Provide the (X, Y) coordinate of the cell's center where the given text is located.  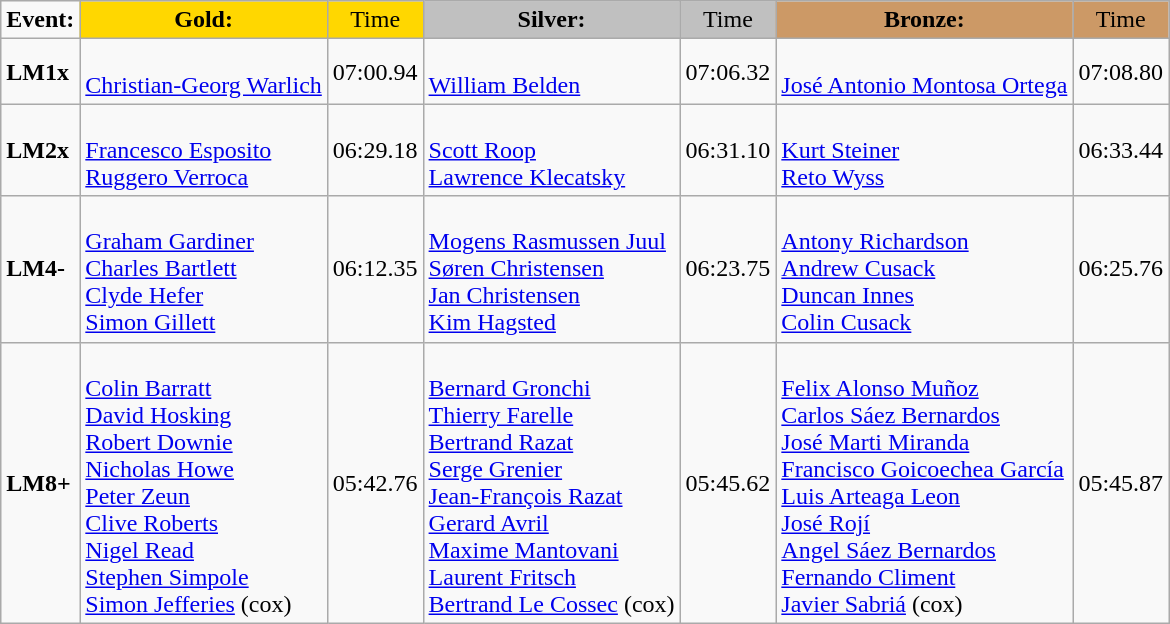
LM2x (40, 150)
06:25.76 (1121, 269)
Christian-Georg Warlich (204, 72)
Mogens Rasmussen Juul Søren Christensen Jan Christensen Kim Hagsted (552, 269)
José Antonio Montosa Ortega (924, 72)
William Belden (552, 72)
Francesco Esposito Ruggero Verroca (204, 150)
06:31.10 (728, 150)
06:29.18 (375, 150)
07:00.94 (375, 72)
LM1x (40, 72)
Gold: (204, 20)
Colin Barratt David Hosking Robert Downie Nicholas Howe Peter Zeun Clive Roberts Nigel Read Stephen Simpole Simon Jefferies (cox) (204, 482)
Bronze: (924, 20)
LM4- (40, 269)
05:45.62 (728, 482)
LM8+ (40, 482)
Graham Gardiner Charles Bartlett Clyde Hefer Simon Gillett (204, 269)
06:12.35 (375, 269)
Event: (40, 20)
07:06.32 (728, 72)
Kurt Steiner Reto Wyss (924, 150)
05:45.87 (1121, 482)
06:23.75 (728, 269)
06:33.44 (1121, 150)
05:42.76 (375, 482)
07:08.80 (1121, 72)
Antony Richardson Andrew Cusack Duncan Innes Colin Cusack (924, 269)
Silver: (552, 20)
Scott Roop Lawrence Klecatsky (552, 150)
